Find where the given text appears and provide that cell's center as [x, y] coordinate. 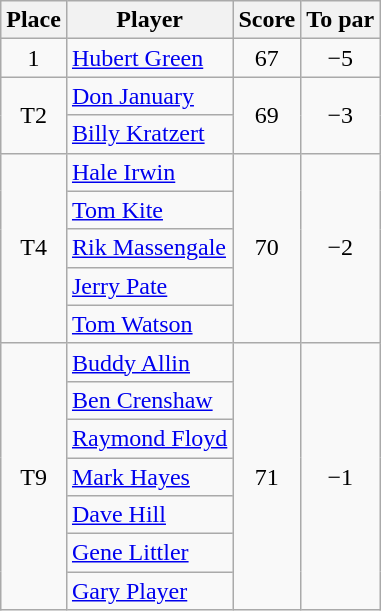
Place [34, 20]
70 [267, 248]
−5 [340, 58]
71 [267, 476]
Billy Kratzert [149, 134]
Rik Massengale [149, 248]
Score [267, 20]
1 [34, 58]
Hubert Green [149, 58]
T4 [34, 248]
T2 [34, 115]
−3 [340, 115]
Dave Hill [149, 515]
Gene Littler [149, 553]
−2 [340, 248]
Don January [149, 96]
Buddy Allin [149, 362]
Tom Kite [149, 210]
Gary Player [149, 591]
To par [340, 20]
Raymond Floyd [149, 438]
69 [267, 115]
67 [267, 58]
Mark Hayes [149, 477]
Hale Irwin [149, 172]
Tom Watson [149, 324]
Ben Crenshaw [149, 400]
Player [149, 20]
T9 [34, 476]
Jerry Pate [149, 286]
−1 [340, 476]
